Search for the cell housing the specified text and yield its (x, y) center coordinate. 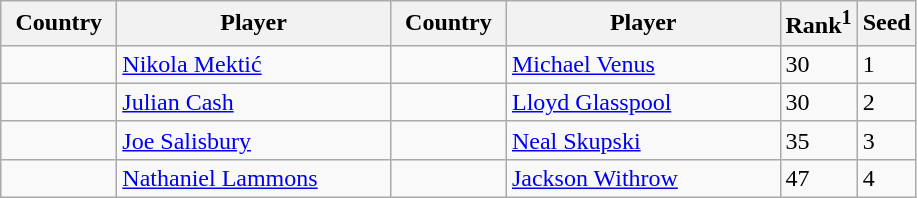
Lloyd Glasspool (643, 102)
3 (886, 140)
Michael Venus (643, 64)
2 (886, 102)
47 (818, 178)
Julian Cash (254, 102)
4 (886, 178)
Jackson Withrow (643, 178)
Nathaniel Lammons (254, 178)
35 (818, 140)
Joe Salisbury (254, 140)
Nikola Mektić (254, 64)
Rank1 (818, 24)
Neal Skupski (643, 140)
Seed (886, 24)
1 (886, 64)
